Return (X, Y) of the center of cell containing provided text 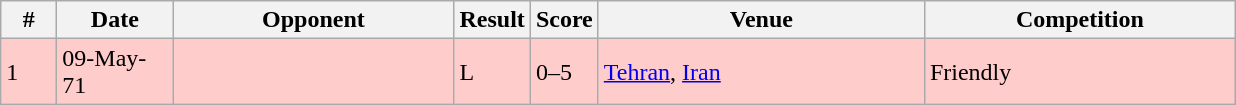
Opponent (314, 20)
Tehran, Iran (761, 72)
0–5 (564, 72)
Competition (1080, 20)
L (492, 72)
Date (115, 20)
# (29, 20)
1 (29, 72)
Venue (761, 20)
Result (492, 20)
Score (564, 20)
09-May-71 (115, 72)
Friendly (1080, 72)
